Return (x, y) of the center of cell containing provided text 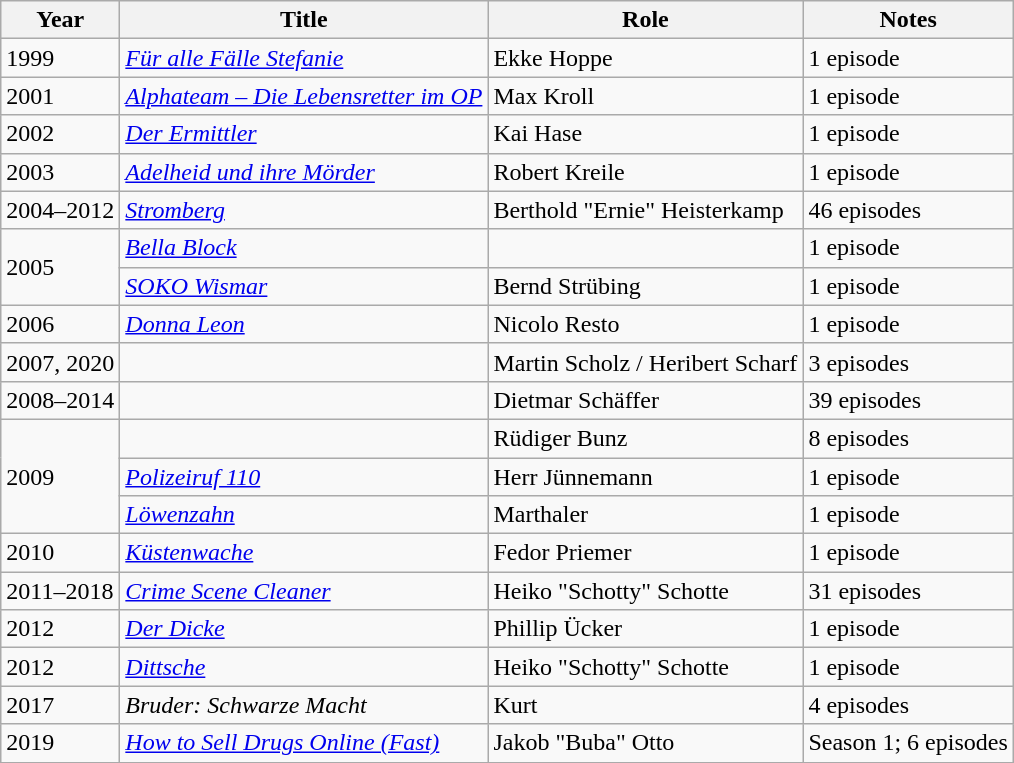
Year (60, 20)
SOKO Wismar (304, 286)
Season 1; 6 episodes (908, 743)
Nicolo Resto (646, 324)
Marthaler (646, 515)
2008–2014 (60, 400)
46 episodes (908, 210)
1999 (60, 58)
3 episodes (908, 362)
How to Sell Drugs Online (Fast) (304, 743)
Fedor Priemer (646, 553)
2006 (60, 324)
Role (646, 20)
2002 (60, 134)
Robert Kreile (646, 172)
2019 (60, 743)
Der Ermittler (304, 134)
Title (304, 20)
Herr Jünnemann (646, 477)
Adelheid und ihre Mörder (304, 172)
Ekke Hoppe (646, 58)
Löwenzahn (304, 515)
2001 (60, 96)
Berthold "Ernie" Heisterkamp (646, 210)
Bruder: Schwarze Macht (304, 705)
4 episodes (908, 705)
31 episodes (908, 591)
Stromberg (304, 210)
2004–2012 (60, 210)
Rüdiger Bunz (646, 438)
Bella Block (304, 248)
2010 (60, 553)
Jakob "Buba" Otto (646, 743)
Dittsche (304, 667)
Donna Leon (304, 324)
2005 (60, 267)
Crime Scene Cleaner (304, 591)
39 episodes (908, 400)
Bernd Strübing (646, 286)
Phillip Ücker (646, 629)
Dietmar Schäffer (646, 400)
2003 (60, 172)
Für alle Fälle Stefanie (304, 58)
Küstenwache (304, 553)
Polizeiruf 110 (304, 477)
Notes (908, 20)
Max Kroll (646, 96)
8 episodes (908, 438)
Der Dicke (304, 629)
2017 (60, 705)
Alphateam – Die Lebensretter im OP (304, 96)
2009 (60, 476)
Kai Hase (646, 134)
Kurt (646, 705)
Martin Scholz / Heribert Scharf (646, 362)
2011–2018 (60, 591)
2007, 2020 (60, 362)
